Scan for the cell matching the given text and deliver its (x, y) coordinate at center. 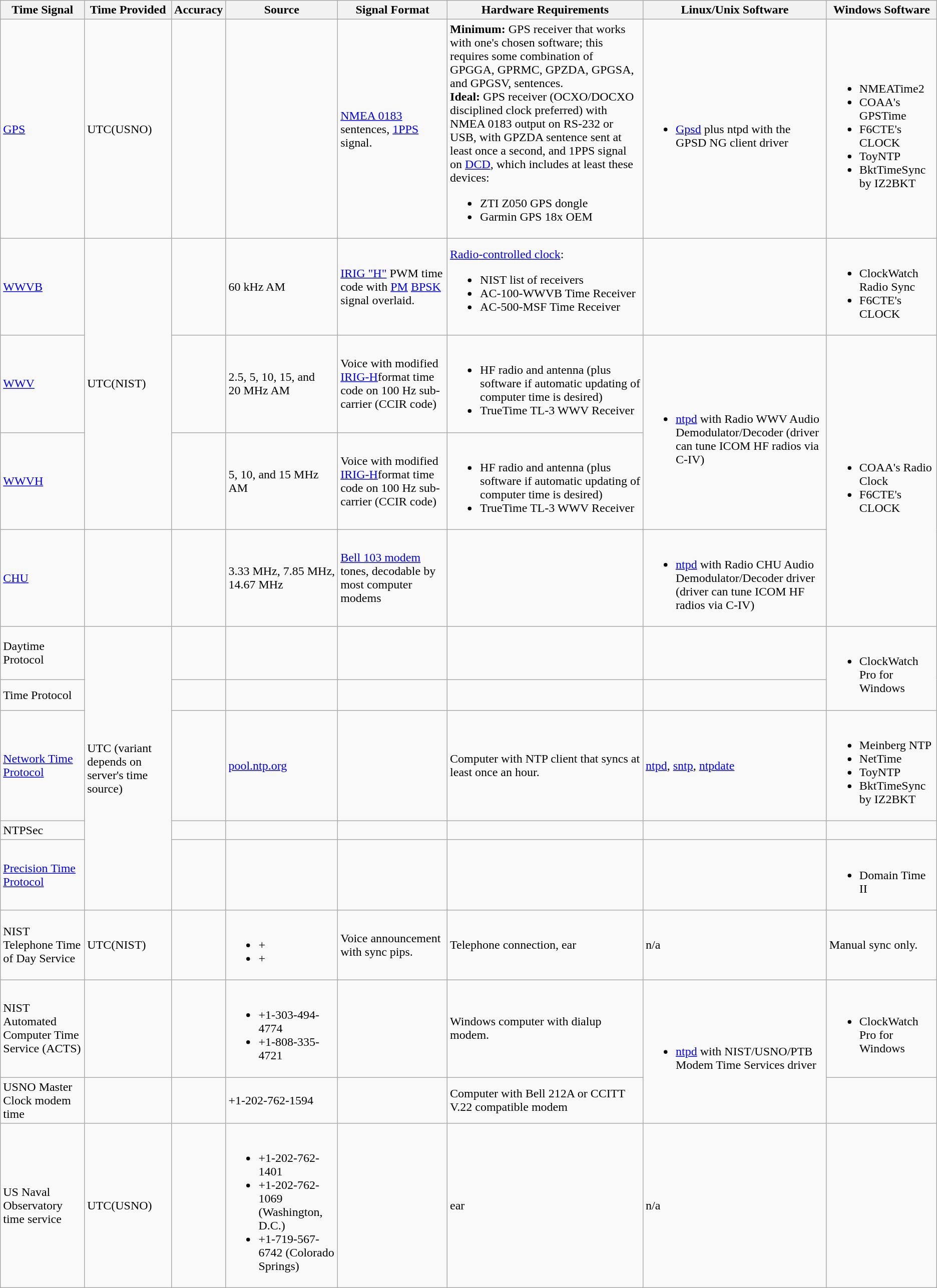
ntpd, sntp, ntpdate (735, 766)
Gpsd plus ntpd with the GPSD NG client driver (735, 129)
Network Time Protocol (43, 766)
Time Protocol (43, 695)
Windows Software (881, 10)
Telephone connection, ear (546, 945)
Bell 103 modem tones, decodable by most computer modems (392, 578)
Computer with NTP client that syncs at least once an hour. (546, 766)
US Naval Observatory time service (43, 1206)
Meinberg NTPNetTimeToyNTPBktTimeSync by IZ2BKT (881, 766)
60 kHz AM (282, 287)
NMEATime2COAA's GPSTimeF6CTE's CLOCKToyNTPBktTimeSync by IZ2BKT (881, 129)
ntpd with Radio WWV Audio Demodulator/Decoder (driver can tune ICOM HF radios via C-IV) (735, 432)
WWVH (43, 481)
ntpd with NIST/USNO/PTB Modem Time Services driver (735, 1051)
+1-202-762-1594 (282, 1100)
Precision Time Protocol (43, 875)
+1-202-762-1401+1-202-762-1069 (Washington, D.C.)+1-719-567-6742 (Colorado Springs) (282, 1206)
CHU (43, 578)
pool.ntp.org (282, 766)
ClockWatch Radio SyncF6CTE's CLOCK (881, 287)
NIST Telephone Time of Day Service (43, 945)
ntpd with Radio CHU Audio Demodulator/Decoder driver (driver can tune ICOM HF radios via C-IV) (735, 578)
Voice announcement with sync pips. (392, 945)
Manual sync only. (881, 945)
Time Provided (128, 10)
Time Signal (43, 10)
+1-303-494-4774+1-808-335-4721 (282, 1028)
Computer with Bell 212A or CCITT V.22 compatible modem (546, 1100)
UTC (variant depends on server's time source) (128, 768)
Signal Format (392, 10)
3.33 MHz, 7.85 MHz, 14.67 MHz (282, 578)
Domain Time II (881, 875)
Windows computer with dialup modem. (546, 1028)
2.5, 5, 10, 15, and 20 MHz AM (282, 384)
NIST Automated Computer Time Service (ACTS) (43, 1028)
WWVB (43, 287)
ear (546, 1206)
USNO Master Clock modem time (43, 1100)
WWV (43, 384)
Source (282, 10)
Daytime Protocol (43, 653)
NMEA 0183 sentences, 1PPS signal. (392, 129)
++ (282, 945)
NTPSec (43, 830)
IRIG "H" PWM time code with PM BPSK signal overlaid. (392, 287)
Accuracy (199, 10)
GPS (43, 129)
COAA's Radio ClockF6CTE's CLOCK (881, 481)
5, 10, and 15 MHz AM (282, 481)
Radio-controlled clock:NIST list of receiversAC-100-WWVB Time ReceiverAC-500-MSF Time Receiver (546, 287)
Linux/Unix Software (735, 10)
Hardware Requirements (546, 10)
